Return (x, y) of the center of cell containing provided text 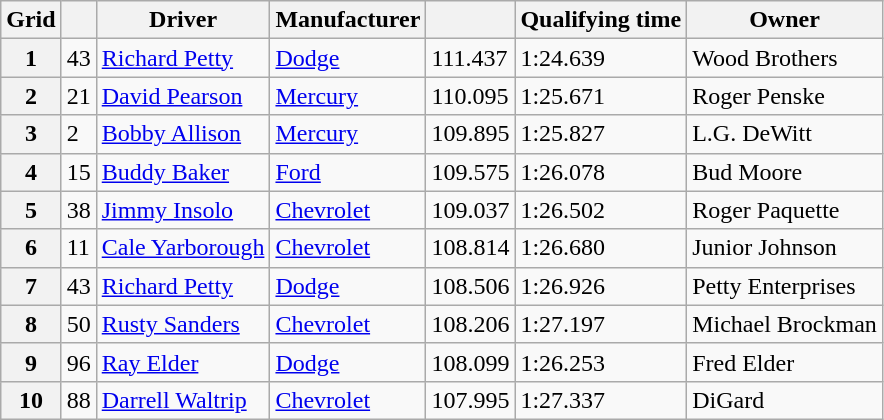
1:24.639 (601, 58)
1:26.502 (601, 210)
1:26.680 (601, 248)
DiGard (785, 400)
Roger Paquette (785, 210)
Bobby Allison (183, 134)
108.506 (470, 286)
50 (78, 324)
109.895 (470, 134)
Jimmy Insolo (183, 210)
96 (78, 362)
Qualifying time (601, 20)
6 (31, 248)
10 (31, 400)
Junior Johnson (785, 248)
Buddy Baker (183, 172)
Manufacturer (348, 20)
4 (31, 172)
Driver (183, 20)
7 (31, 286)
1:26.253 (601, 362)
1:27.337 (601, 400)
108.099 (470, 362)
Cale Yarborough (183, 248)
1:26.078 (601, 172)
9 (31, 362)
Petty Enterprises (785, 286)
Darrell Waltrip (183, 400)
1:27.197 (601, 324)
111.437 (470, 58)
Owner (785, 20)
Roger Penske (785, 96)
1:25.827 (601, 134)
107.995 (470, 400)
Michael Brockman (785, 324)
108.814 (470, 248)
Grid (31, 20)
Rusty Sanders (183, 324)
1:26.926 (601, 286)
21 (78, 96)
Ford (348, 172)
109.037 (470, 210)
1 (31, 58)
15 (78, 172)
David Pearson (183, 96)
Bud Moore (785, 172)
109.575 (470, 172)
11 (78, 248)
L.G. DeWitt (785, 134)
3 (31, 134)
38 (78, 210)
88 (78, 400)
Ray Elder (183, 362)
Wood Brothers (785, 58)
1:25.671 (601, 96)
5 (31, 210)
Fred Elder (785, 362)
8 (31, 324)
110.095 (470, 96)
108.206 (470, 324)
